Search for the cell housing the specified text and yield its (X, Y) center coordinate. 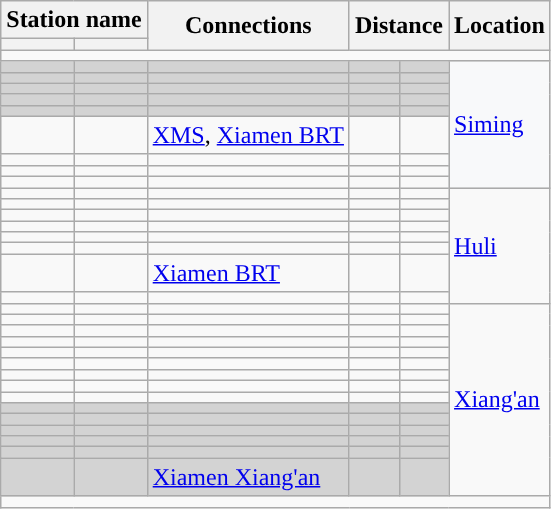
Xiamen BRT (248, 273)
Connections (248, 26)
Distance (398, 26)
XMS, Xiamen BRT (248, 135)
Location (500, 26)
Siming (500, 124)
Xiamen Xiang'an (248, 477)
Station name (74, 20)
Xiang'an (500, 400)
Huli (500, 246)
